Capture the cell that displays the provided text and extract its (X, Y) central coordinate. 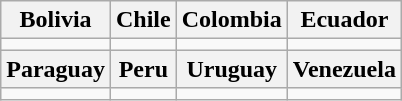
Venezuela (344, 69)
Ecuador (344, 20)
Chile (143, 20)
Bolivia (56, 20)
Colombia (232, 20)
Peru (143, 69)
Uruguay (232, 69)
Paraguay (56, 69)
